Find where the given text appears and provide that cell's center as [X, Y] coordinate. 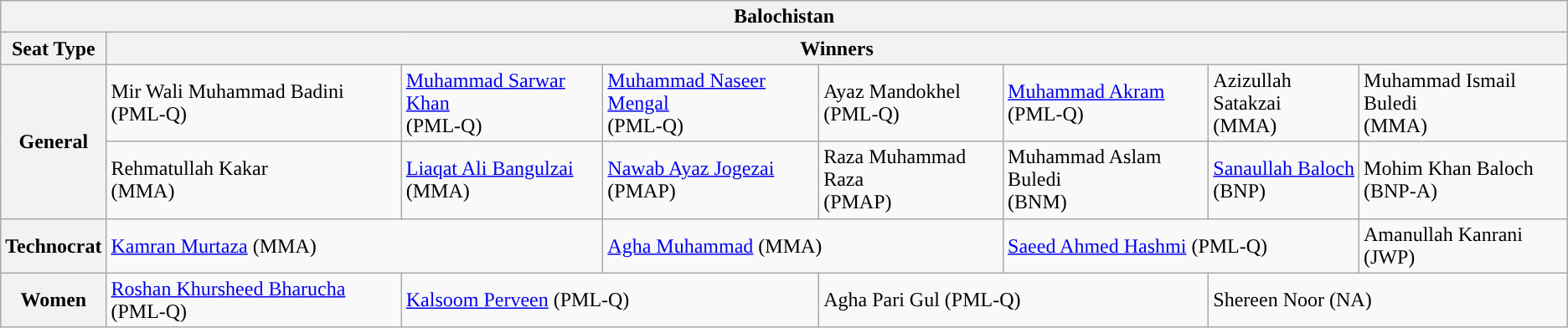
Winners [837, 49]
Kamran Murtaza (MMA) [355, 246]
Women [54, 300]
Agha Pari Gul (PML-Q) [1014, 300]
Muhammad Akram(PML-Q) [1106, 103]
Roshan Khursheed Bharucha (PML-Q) [254, 300]
Sanaullah Baloch(BNP) [1284, 180]
Agha Muhammad (MMA) [803, 246]
Saeed Ahmed Hashmi (PML-Q) [1181, 246]
Muhammad Sarwar Khan(PML-Q) [503, 103]
Ayaz Mandokhel(PML-Q) [911, 103]
Shereen Noor (NA) [1388, 300]
Balochistan [784, 17]
Amanullah Kanrani (JWP) [1464, 246]
Muhammad Naseer Mengal(PML-Q) [711, 103]
Seat Type [54, 49]
Azizullah Satakzai(MMA) [1284, 103]
Liaqat Ali Bangulzai(MMA) [503, 180]
Muhammad Aslam Buledi(BNM) [1106, 180]
Mir Wali Muhammad Badini(PML-Q) [254, 103]
Muhammad Ismail Buledi(MMA) [1464, 103]
Technocrat [54, 246]
Raza Muhammad Raza(PMAP) [911, 180]
General [54, 141]
Kalsoom Perveen (PML-Q) [610, 300]
Mohim Khan Baloch(BNP-A) [1464, 180]
Rehmatullah Kakar(MMA) [254, 180]
Nawab Ayaz Jogezai(PMAP) [711, 180]
